Extract the (x, y) coordinate from the center of the cell holding the provided text.  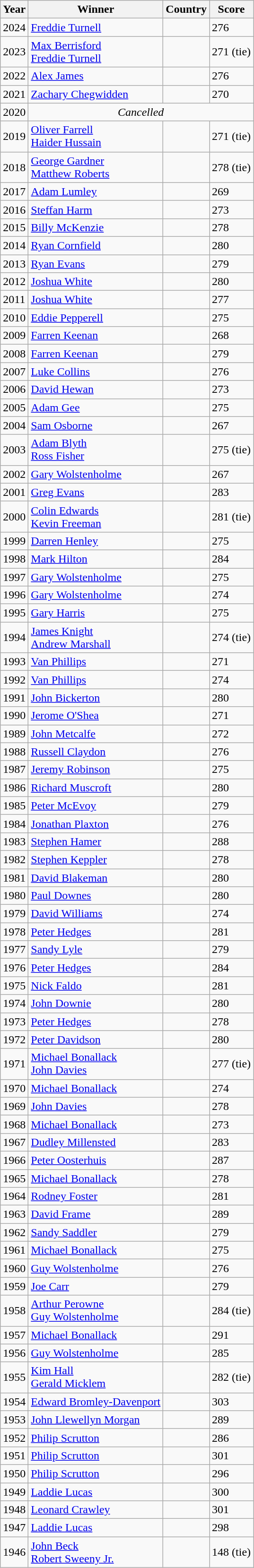
1991 (14, 698)
Gary Harris (96, 613)
2024 (14, 27)
1980 (14, 896)
Peter Oosterhuis (96, 1160)
Darren Henley (96, 541)
Rodney Foster (96, 1196)
2012 (14, 282)
1996 (14, 595)
Winner (96, 9)
Paul Downes (96, 896)
2005 (14, 407)
David Blakeman (96, 878)
1982 (14, 859)
David Williams (96, 914)
275 (tie) (232, 450)
2000 (14, 516)
Peter Davidson (96, 1040)
Score (232, 9)
David Frame (96, 1214)
2011 (14, 300)
Sam Osborne (96, 425)
Jerome O'Shea (96, 716)
1970 (14, 1088)
272 (232, 734)
Sandy Lyle (96, 950)
Richard Muscroft (96, 788)
Cancelled (141, 112)
1960 (14, 1268)
1986 (14, 788)
274 (tie) (232, 637)
2016 (14, 209)
282 (tie) (232, 1377)
1993 (14, 662)
Joe Carr (96, 1286)
John Davies (96, 1106)
1999 (14, 541)
1949 (14, 1491)
288 (232, 841)
Michael BonallackJohn Davies (96, 1064)
1969 (14, 1106)
John Llewellyn Morgan (96, 1420)
1950 (14, 1473)
1985 (14, 806)
Leonard Crawley (96, 1510)
1947 (14, 1528)
Arthur PerowneGuy Wolstenholme (96, 1310)
Year (14, 9)
1979 (14, 914)
1978 (14, 932)
James KnightAndrew Marshall (96, 637)
1974 (14, 1004)
2008 (14, 354)
Stephen Hamer (96, 841)
2002 (14, 474)
Ryan Cornfield (96, 245)
1975 (14, 986)
1958 (14, 1310)
2020 (14, 112)
Zachary Chegwidden (96, 94)
278 (tie) (232, 167)
1965 (14, 1178)
291 (232, 1335)
Colin EdwardsKevin Freeman (96, 516)
303 (232, 1402)
2010 (14, 318)
1961 (14, 1250)
Edward Bromley-Davenport (96, 1402)
298 (232, 1528)
2007 (14, 372)
1976 (14, 968)
Oliver FarrellHaider Hussain (96, 136)
Luke Collins (96, 372)
1948 (14, 1510)
1984 (14, 823)
2006 (14, 390)
287 (232, 1160)
284 (tie) (232, 1310)
1966 (14, 1160)
1952 (14, 1438)
1971 (14, 1064)
Ryan Evans (96, 263)
1953 (14, 1420)
1983 (14, 841)
1972 (14, 1040)
2001 (14, 492)
1964 (14, 1196)
Country (186, 9)
Freddie Turnell (96, 27)
1968 (14, 1124)
268 (232, 336)
296 (232, 1473)
2019 (14, 136)
Mark Hilton (96, 559)
1992 (14, 680)
300 (232, 1491)
1959 (14, 1286)
Max BerrisfordFreddie Turnell (96, 52)
1997 (14, 577)
281 (tie) (232, 516)
Billy McKenzie (96, 227)
Jonathan Plaxton (96, 823)
John Downie (96, 1004)
1989 (14, 734)
1973 (14, 1022)
286 (232, 1438)
270 (232, 94)
269 (232, 191)
277 (232, 300)
2017 (14, 191)
Kim HallGerald Micklem (96, 1377)
1977 (14, 950)
1962 (14, 1232)
John Metcalfe (96, 734)
277 (tie) (232, 1064)
Sandy Saddler (96, 1232)
1995 (14, 613)
285 (232, 1353)
Greg Evans (96, 492)
2023 (14, 52)
Adam BlythRoss Fisher (96, 450)
1987 (14, 770)
1990 (14, 716)
Alex James (96, 76)
1994 (14, 637)
2004 (14, 425)
1963 (14, 1214)
Russell Claydon (96, 752)
John BeckRobert Sweeny Jr. (96, 1552)
2013 (14, 263)
1967 (14, 1142)
Peter McEvoy (96, 806)
1951 (14, 1455)
2018 (14, 167)
John Bickerton (96, 698)
Jeremy Robinson (96, 770)
Adam Gee (96, 407)
2022 (14, 76)
1957 (14, 1335)
1955 (14, 1377)
Dudley Millensted (96, 1142)
Stephen Keppler (96, 859)
1998 (14, 559)
2009 (14, 336)
1946 (14, 1552)
Steffan Harm (96, 209)
Adam Lumley (96, 191)
2003 (14, 450)
1988 (14, 752)
Eddie Pepperell (96, 318)
2015 (14, 227)
1956 (14, 1353)
1981 (14, 878)
148 (tie) (232, 1552)
2014 (14, 245)
George GardnerMatthew Roberts (96, 167)
1954 (14, 1402)
2021 (14, 94)
Nick Faldo (96, 986)
David Hewan (96, 390)
